Extract the (X, Y) coordinate from the center of the cell holding the provided text.  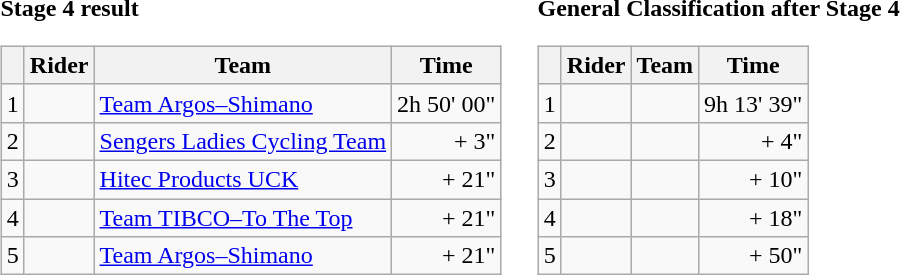
Team TIBCO–To The Top (243, 217)
+ 3" (446, 141)
+ 10" (754, 179)
9h 13' 39" (754, 103)
+ 50" (754, 256)
2h 50' 00" (446, 103)
+ 18" (754, 217)
Hitec Products UCK (243, 179)
+ 4" (754, 141)
Sengers Ladies Cycling Team (243, 141)
